For the text-containing cell, return its midpoint in [x, y] coordinate format. 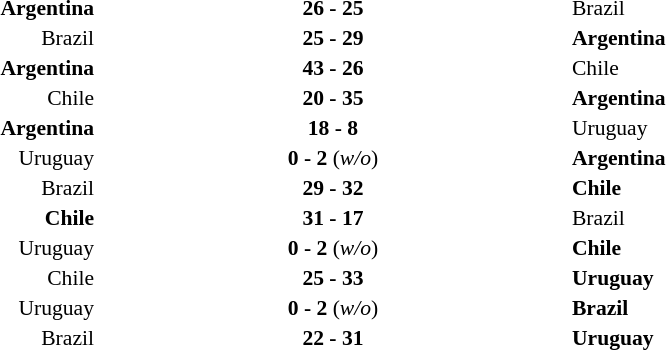
29 - 32 [333, 188]
25 - 29 [333, 38]
43 - 26 [333, 68]
18 - 8 [333, 128]
20 - 35 [333, 98]
31 - 17 [333, 218]
25 - 33 [333, 278]
